Find where the given text appears and provide that cell's center as [x, y] coordinate. 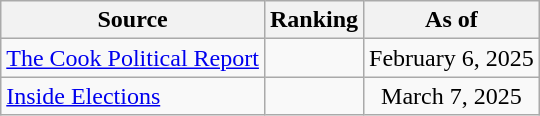
March 7, 2025 [452, 96]
Source [133, 20]
The Cook Political Report [133, 58]
February 6, 2025 [452, 58]
Inside Elections [133, 96]
Ranking [314, 20]
As of [452, 20]
